Pinpoint the cell where the given text exists, returning its [x, y] midpoint coordinate. 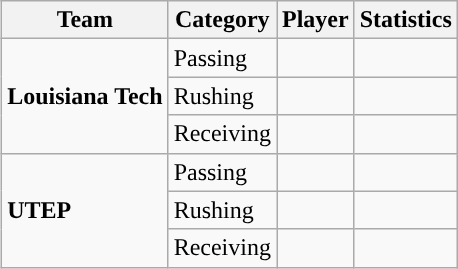
Player [315, 20]
Louisiana Tech [85, 96]
UTEP [85, 210]
Statistics [406, 20]
Team [85, 20]
Category [222, 20]
